From the cell containing the given text, extract its center point as [x, y] coordinate. 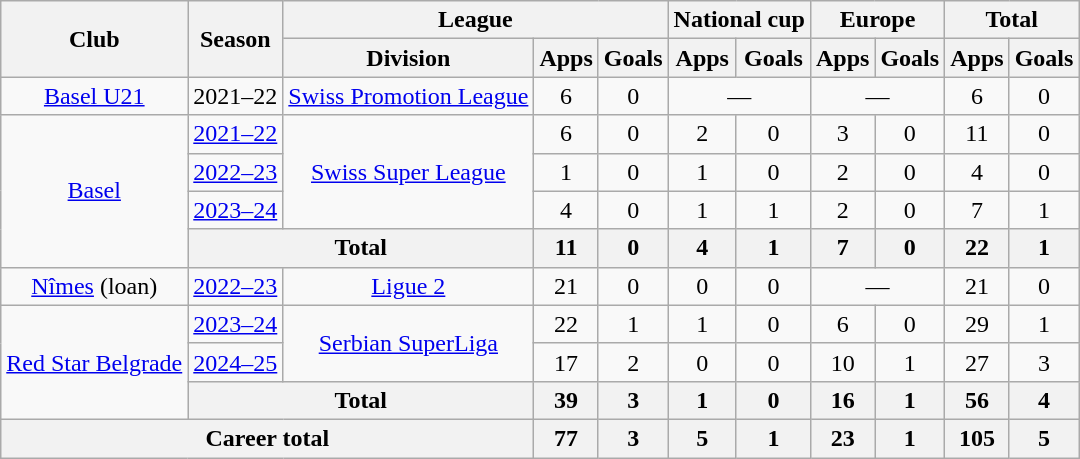
2024–25 [236, 362]
Season [236, 39]
Swiss Super League [408, 172]
105 [977, 438]
League [476, 20]
Europe [877, 20]
Career total [268, 438]
23 [842, 438]
Basel [94, 191]
10 [842, 362]
Serbian SuperLiga [408, 343]
Swiss Promotion League [408, 96]
39 [566, 400]
17 [566, 362]
Ligue 2 [408, 286]
77 [566, 438]
Nîmes (loan) [94, 286]
National cup [739, 20]
Club [94, 39]
Basel U21 [94, 96]
Red Star Belgrade [94, 362]
56 [977, 400]
27 [977, 362]
16 [842, 400]
29 [977, 324]
Division [408, 58]
